Pinpoint the cell where the given text exists, returning its (x, y) midpoint coordinate. 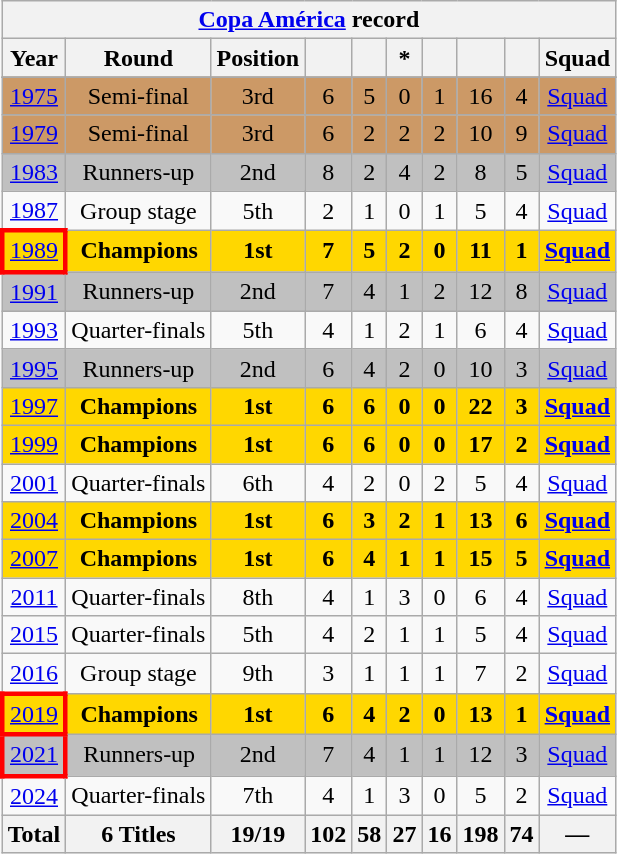
74 (522, 834)
19/19 (258, 834)
1997 (34, 406)
2004 (34, 521)
7th (258, 796)
17 (480, 444)
1989 (34, 252)
2016 (34, 674)
6 Titles (138, 834)
2007 (34, 559)
6th (258, 483)
22 (480, 406)
1991 (34, 292)
2024 (34, 796)
1999 (34, 444)
27 (404, 834)
9 (522, 134)
1979 (34, 134)
1995 (34, 368)
15 (480, 559)
1983 (34, 172)
2001 (34, 483)
Year (34, 58)
8th (258, 597)
Copa América record (308, 20)
11 (480, 252)
58 (370, 834)
2021 (34, 754)
* (404, 58)
1987 (34, 211)
9th (258, 674)
2019 (34, 714)
Position (258, 58)
— (577, 834)
1975 (34, 96)
2015 (34, 635)
2011 (34, 597)
198 (480, 834)
Total (34, 834)
Round (138, 58)
102 (328, 834)
1993 (34, 330)
